Find where the given text appears and provide that cell's center as [X, Y] coordinate. 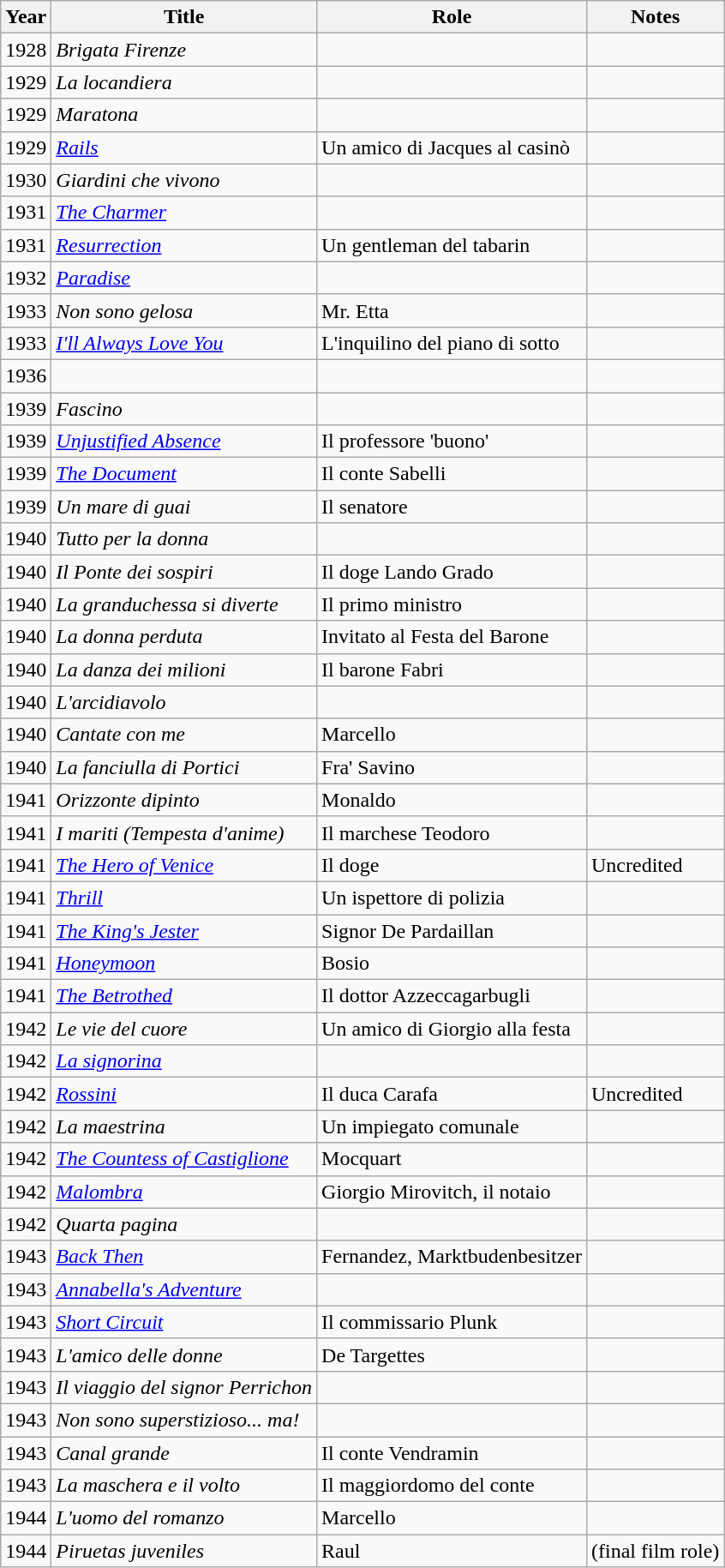
La maschera e il volto [184, 1486]
Il viaggio del signor Perrichon [184, 1387]
Il duca Carafa [452, 1094]
La granduchessa si diverte [184, 604]
Il doge Lando Grado [452, 572]
Malombra [184, 1192]
The Countess of Castiglione [184, 1159]
Il barone Fabri [452, 670]
Invitato al Festa del Barone [452, 637]
Giardini che vivono [184, 180]
De Targettes [452, 1355]
Il marchese Teodoro [452, 832]
La maestrina [184, 1126]
1930 [26, 180]
Tutto per la donna [184, 539]
The Document [184, 474]
Il dottor Azzeccagarbugli [452, 996]
Il primo ministro [452, 604]
Signor De Pardaillan [452, 930]
Rossini [184, 1094]
Rails [184, 147]
Back Then [184, 1257]
Il conte Vendramin [452, 1453]
L'inquilino del piano di sotto [452, 343]
Un ispettore di polizia [452, 898]
Mr. Etta [452, 310]
(final film role) [655, 1551]
Year [26, 17]
I mariti (Tempesta d'anime) [184, 832]
The Hero of Venice [184, 865]
Notes [655, 17]
Mocquart [452, 1159]
Un impiegato comunale [452, 1126]
Le vie del cuore [184, 1029]
Non sono gelosa [184, 310]
Bosio [452, 964]
1928 [26, 50]
Il doge [452, 865]
Annabella's Adventure [184, 1289]
1932 [26, 278]
Role [452, 17]
Non sono superstizioso... ma! [184, 1420]
Short Circuit [184, 1322]
Title [184, 17]
Unjustified Absence [184, 442]
Giorgio Mirovitch, il notaio [452, 1192]
Il Ponte dei sospiri [184, 572]
La danza dei milioni [184, 670]
Il commissario Plunk [452, 1322]
Fra' Savino [452, 767]
I'll Always Love You [184, 343]
Paradise [184, 278]
Honeymoon [184, 964]
Quarta pagina [184, 1224]
La donna perduta [184, 637]
Il professore 'buono' [452, 442]
Raul [452, 1551]
Canal grande [184, 1453]
Un amico di Giorgio alla festa [452, 1029]
Cantate con me [184, 735]
Piruetas juveniles [184, 1551]
Il maggiordomo del conte [452, 1486]
L'amico delle donne [184, 1355]
L'arcidiavolo [184, 702]
Orizzonte dipinto [184, 800]
1936 [26, 375]
L'uomo del romanzo [184, 1518]
Resurrection [184, 245]
The King's Jester [184, 930]
The Betrothed [184, 996]
Brigata Firenze [184, 50]
Fernandez, Marktbudenbesitzer [452, 1257]
Fascino [184, 409]
La locandiera [184, 82]
La fanciulla di Portici [184, 767]
Il conte Sabelli [452, 474]
The Charmer [184, 213]
Un mare di guai [184, 507]
Un gentleman del tabarin [452, 245]
Un amico di Jacques al casinò [452, 147]
La signorina [184, 1061]
Monaldo [452, 800]
Maratona [184, 115]
Thrill [184, 898]
Il senatore [452, 507]
